Detect which cell encompasses the target text, then output its [x, y] center coordinate. 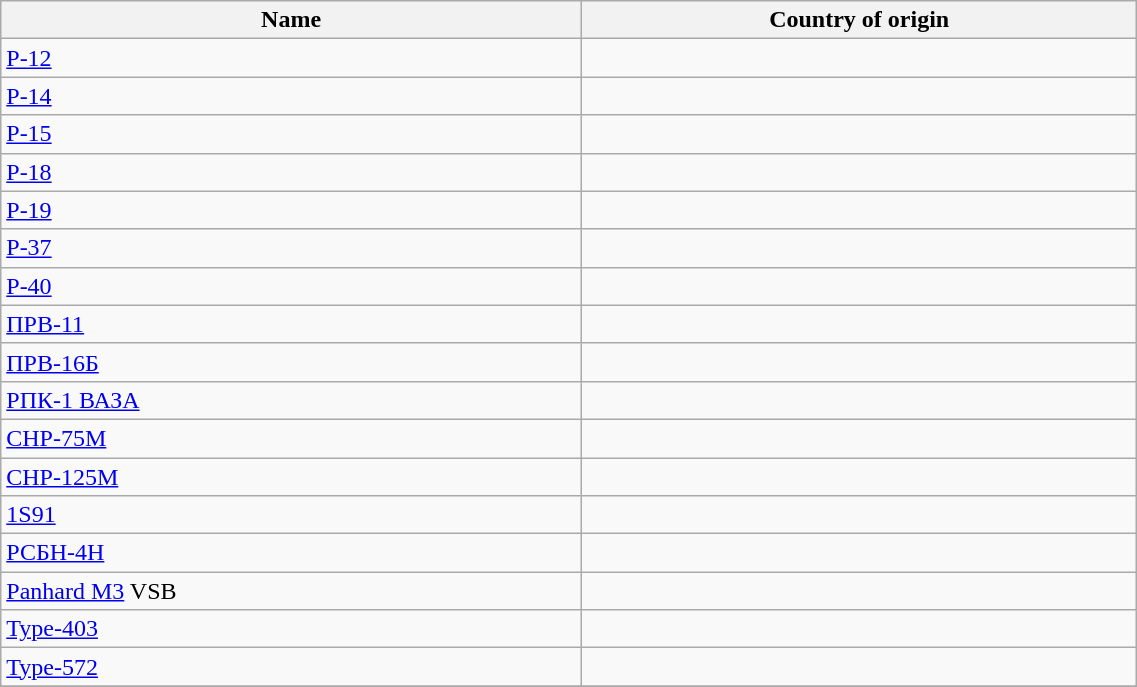
РПК-1 ВАЗА [292, 400]
P-19 [292, 210]
Type-403 [292, 629]
РСБН-4Н [292, 553]
P-15 [292, 134]
Country of origin [858, 20]
Name [292, 20]
P-37 [292, 248]
ПРВ-16Б [292, 362]
P-14 [292, 96]
СНР-125M [292, 477]
ПРВ-11 [292, 324]
P-40 [292, 286]
СНР-75M [292, 438]
1S91 [292, 515]
P-12 [292, 58]
Type-572 [292, 667]
P-18 [292, 172]
Panhard M3 VSB [292, 591]
